Pinpoint the cell where the given text exists, returning its (x, y) midpoint coordinate. 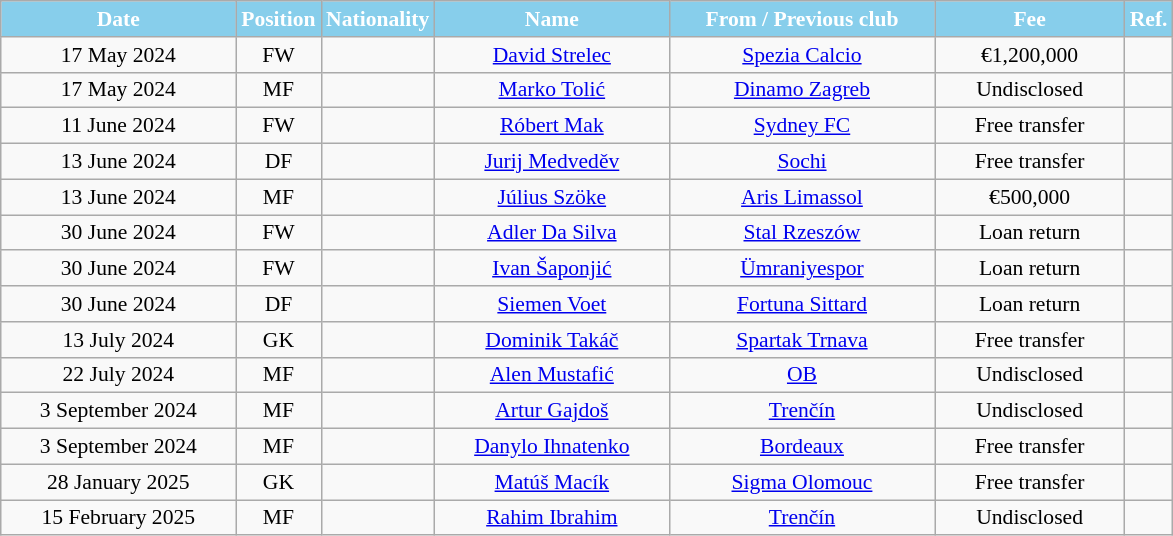
Marko Tolić (552, 90)
€500,000 (1030, 197)
Sochi (802, 162)
Sigma Olomouc (802, 482)
Rahim Ibrahim (552, 518)
Aris Limassol (802, 197)
22 July 2024 (118, 375)
Ref. (1149, 19)
Date (118, 19)
€1,200,000 (1030, 55)
Alen Mustafić (552, 375)
28 January 2025 (118, 482)
Stal Rzeszów (802, 233)
From / Previous club (802, 19)
Artur Gajdoš (552, 411)
Spartak Trnava (802, 340)
Matúš Macík (552, 482)
Jurij Medveděv (552, 162)
Adler Da Silva (552, 233)
Fee (1030, 19)
Nationality (378, 19)
15 February 2025 (118, 518)
Ivan Šaponjić (552, 269)
Fortuna Sittard (802, 304)
11 June 2024 (118, 126)
Július Szöke (552, 197)
Ümraniyespor (802, 269)
Róbert Mak (552, 126)
Danylo Ihnatenko (552, 447)
Sydney FC (802, 126)
13 July 2024 (118, 340)
David Strelec (552, 55)
Siemen Voet (552, 304)
Dominik Takáč (552, 340)
OB (802, 375)
Bordeaux (802, 447)
Dinamo Zagreb (802, 90)
Spezia Calcio (802, 55)
Name (552, 19)
Position (278, 19)
